Pinpoint the cell where the given text exists, returning its [X, Y] midpoint coordinate. 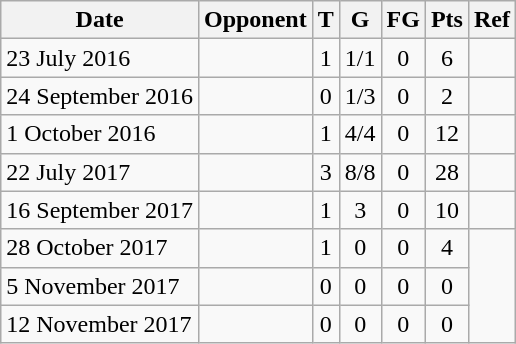
10 [446, 210]
Ref [492, 20]
12 November 2017 [100, 324]
6 [446, 58]
1/3 [360, 96]
Pts [446, 20]
4 [446, 248]
24 September 2016 [100, 96]
23 July 2016 [100, 58]
Date [100, 20]
1 October 2016 [100, 134]
4/4 [360, 134]
G [360, 20]
28 [446, 172]
8/8 [360, 172]
1/1 [360, 58]
T [326, 20]
22 July 2017 [100, 172]
FG [403, 20]
2 [446, 96]
16 September 2017 [100, 210]
5 November 2017 [100, 286]
28 October 2017 [100, 248]
Opponent [255, 20]
12 [446, 134]
